For the text-containing cell, return its midpoint in [X, Y] coordinate format. 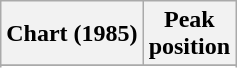
Peakposition [189, 34]
Chart (1985) [72, 34]
